Return (x, y) of the center of cell containing provided text 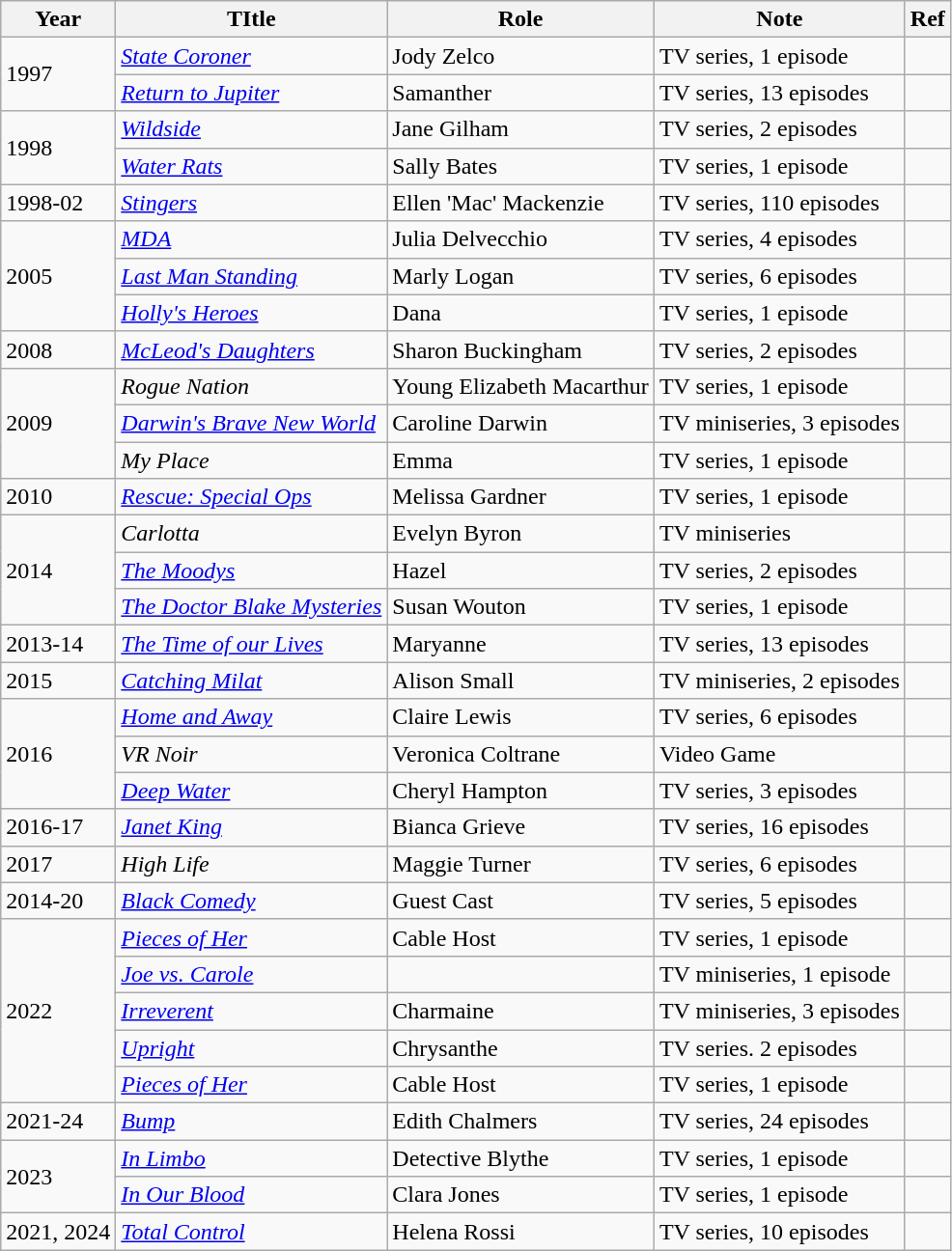
Bump (251, 1122)
Jane Gilham (521, 129)
Rogue Nation (251, 386)
Maggie Turner (521, 864)
In Limbo (251, 1158)
Edith Chalmers (521, 1122)
Bianca Grieve (521, 827)
Veronica Coltrane (521, 754)
Total Control (251, 1232)
Sharon Buckingham (521, 349)
Maryanne (521, 644)
Dana (521, 313)
Sally Bates (521, 166)
Emma (521, 460)
Ref (927, 19)
1998 (58, 148)
Water Rats (251, 166)
Black Comedy (251, 901)
Detective Blythe (521, 1158)
Return to Jupiter (251, 93)
Note (779, 19)
2013-14 (58, 644)
Helena Rossi (521, 1232)
2009 (58, 423)
Alison Small (521, 681)
Carlotta (251, 534)
Video Game (779, 754)
McLeod's Daughters (251, 349)
Caroline Darwin (521, 423)
2015 (58, 681)
Home and Away (251, 717)
My Place (251, 460)
TV series, 4 episodes (779, 239)
2016-17 (58, 827)
TV miniseries, 2 episodes (779, 681)
The Moodys (251, 570)
2017 (58, 864)
TV series. 2 episodes (779, 1047)
Deep Water (251, 791)
MDA (251, 239)
TV series, 24 episodes (779, 1122)
Joe vs. Carole (251, 974)
1997 (58, 74)
Guest Cast (521, 901)
TV series, 5 episodes (779, 901)
TV miniseries, 1 episode (779, 974)
Hazel (521, 570)
Year (58, 19)
The Time of our Lives (251, 644)
Charmaine (521, 1011)
Jody Zelco (521, 56)
Samanther (521, 93)
Young Elizabeth Macarthur (521, 386)
TV miniseries (779, 534)
Ellen 'Mac' Mackenzie (521, 203)
2023 (58, 1177)
2008 (58, 349)
TV series, 3 episodes (779, 791)
Cheryl Hampton (521, 791)
2010 (58, 497)
Janet King (251, 827)
Marly Logan (521, 276)
Holly's Heroes (251, 313)
TV series, 10 episodes (779, 1232)
Evelyn Byron (521, 534)
TV series, 110 episodes (779, 203)
VR Noir (251, 754)
2021, 2024 (58, 1232)
TItle (251, 19)
Darwin's Brave New World (251, 423)
1998-02 (58, 203)
2014-20 (58, 901)
Melissa Gardner (521, 497)
In Our Blood (251, 1195)
Rescue: Special Ops (251, 497)
State Coroner (251, 56)
The Doctor Blake Mysteries (251, 607)
Claire Lewis (521, 717)
2014 (58, 570)
Role (521, 19)
Clara Jones (521, 1195)
Stingers (251, 203)
Chrysanthe (521, 1047)
2005 (58, 276)
High Life (251, 864)
2016 (58, 754)
Wildside (251, 129)
2022 (58, 1011)
TV series, 16 episodes (779, 827)
Catching Milat (251, 681)
Upright (251, 1047)
Julia Delvecchio (521, 239)
Irreverent (251, 1011)
Susan Wouton (521, 607)
2021-24 (58, 1122)
Last Man Standing (251, 276)
